Return the [x, y] coordinate for the center point of the cell that contains the specified text.  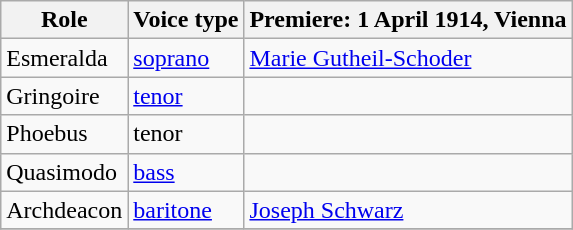
soprano [186, 58]
Voice type [186, 20]
baritone [186, 210]
bass [186, 172]
Gringoire [64, 96]
Premiere: 1 April 1914, Vienna [408, 20]
Role [64, 20]
Esmeralda [64, 58]
Quasimodo [64, 172]
Marie Gutheil-Schoder [408, 58]
Phoebus [64, 134]
Archdeacon [64, 210]
Joseph Schwarz [408, 210]
